From the cell containing the given text, extract its center point as [X, Y] coordinate. 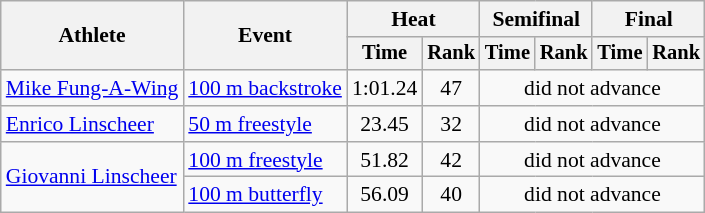
Mike Fung-A-Wing [92, 88]
100 m backstroke [265, 88]
Semifinal [536, 19]
32 [451, 124]
56.09 [384, 195]
Enrico Linscheer [92, 124]
51.82 [384, 160]
42 [451, 160]
Event [265, 36]
23.45 [384, 124]
1:01.24 [384, 88]
100 m butterfly [265, 195]
Heat [414, 19]
100 m freestyle [265, 160]
50 m freestyle [265, 124]
Final [648, 19]
40 [451, 195]
Athlete [92, 36]
Giovanni Linscheer [92, 178]
47 [451, 88]
